Return [x, y] of the center of cell containing provided text 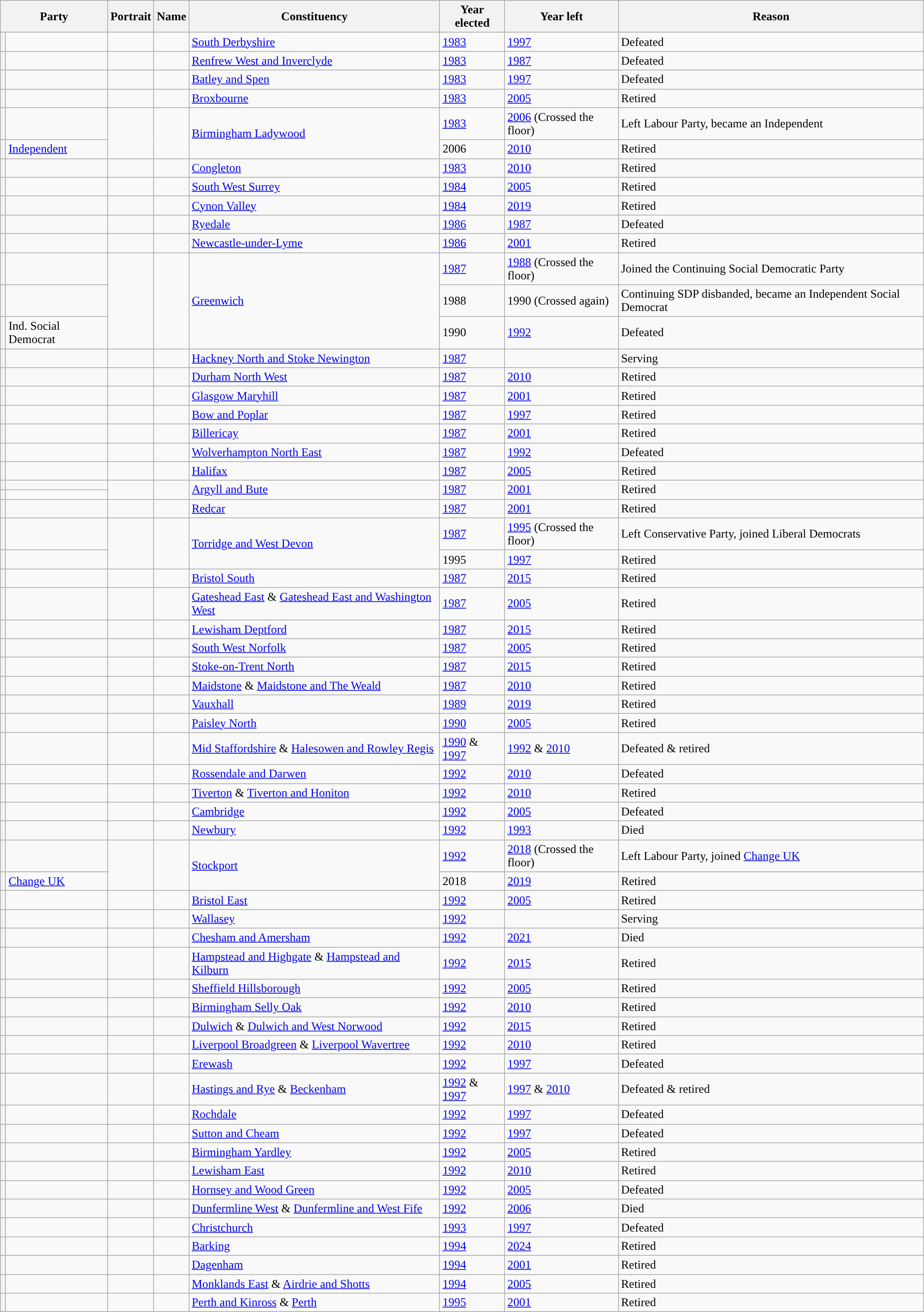
1989 [472, 704]
Batley and Spen [314, 79]
Joined the Continuing Social Democratic Party [771, 269]
Dunfermline West & Dunfermline and West Fife [314, 1208]
Ind. Social Democrat [57, 333]
Portrait [131, 17]
Monklands East & Airdrie and Shotts [314, 1284]
Stockport [314, 865]
Change UK [57, 881]
Year left [562, 17]
Sheffield Hillsborough [314, 989]
Hastings and Rye & Beckenham [314, 1089]
Renfrew West and Inverclyde [314, 61]
Billericay [314, 433]
Gateshead East & Gateshead East and Washington West [314, 603]
1988 [472, 301]
Left Labour Party, became an Independent [771, 123]
Name [172, 17]
Dagenham [314, 1265]
Continuing SDP disbanded, became an Independent Social Democrat [771, 301]
Newbury [314, 830]
2006 (Crossed the floor) [562, 123]
Greenwich [314, 301]
2021 [562, 937]
Stoke-on-Trent North [314, 667]
Bow and Poplar [314, 415]
Barking [314, 1246]
South West Surrey [314, 187]
Halifax [314, 471]
Ryedale [314, 224]
Vauxhall [314, 704]
Hampstead and Highgate & Hampstead and Kilburn [314, 963]
Torridge and West Devon [314, 543]
Erewash [314, 1064]
Paisley North [314, 723]
Chesham and Amersham [314, 937]
South West Norfolk [314, 648]
Newcastle-under-Lyme [314, 243]
Rochdale [314, 1115]
Birmingham Ladywood [314, 133]
Birmingham Yardley [314, 1152]
Lewisham Deptford [314, 629]
Redcar [314, 508]
Birmingham Selly Oak [314, 1007]
1992 & 2010 [562, 748]
Mid Staffordshire & Halesowen and Rowley Regis [314, 748]
1992 & 1997 [472, 1089]
Maidstone & Maidstone and The Weald [314, 686]
2018 (Crossed the floor) [562, 856]
Cambridge [314, 811]
Glasgow Maryhill [314, 396]
Independent [57, 149]
1990 (Crossed again) [562, 301]
Party [54, 17]
Broxbourne [314, 98]
Sutton and Cheam [314, 1133]
Bristol East [314, 900]
Argyll and Bute [314, 490]
Dulwich & Dulwich and West Norwood [314, 1026]
2024 [562, 1246]
1995 (Crossed the floor) [562, 534]
2018 [472, 881]
Left Labour Party, joined Change UK [771, 856]
South Derbyshire [314, 42]
Christchurch [314, 1227]
Constituency [314, 17]
1988 (Crossed the floor) [562, 269]
Durham North West [314, 377]
Cynon Valley [314, 205]
Reason [771, 17]
Tiverton & Tiverton and Honiton [314, 793]
1997 & 2010 [562, 1089]
Wolverhampton North East [314, 452]
Hornsey and Wood Green [314, 1190]
Congleton [314, 168]
Hackney North and Stoke Newington [314, 358]
Rossendale and Darwen [314, 774]
1990 & 1997 [472, 748]
Liverpool Broadgreen & Liverpool Wavertree [314, 1045]
Left Conservative Party, joined Liberal Democrats [771, 534]
Wallasey [314, 919]
Perth and Kinross & Perth [314, 1303]
Lewisham East [314, 1171]
Year elected [472, 17]
Bristol South [314, 578]
